Extract the (x, y) coordinate from the center of the cell holding the provided text.  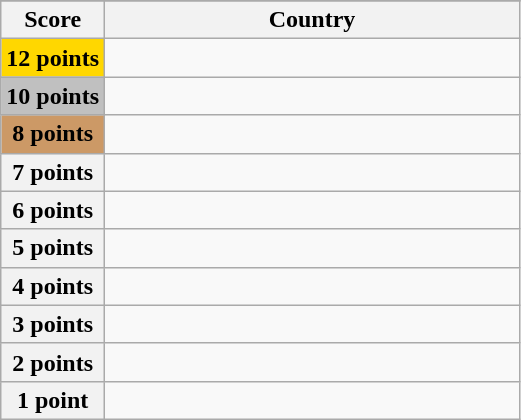
4 points (53, 286)
1 point (53, 400)
10 points (53, 96)
5 points (53, 248)
6 points (53, 210)
3 points (53, 324)
12 points (53, 58)
2 points (53, 362)
Score (53, 20)
8 points (53, 134)
Country (312, 20)
7 points (53, 172)
